Output the [X, Y] coordinate of the center of the cell containing the given text.  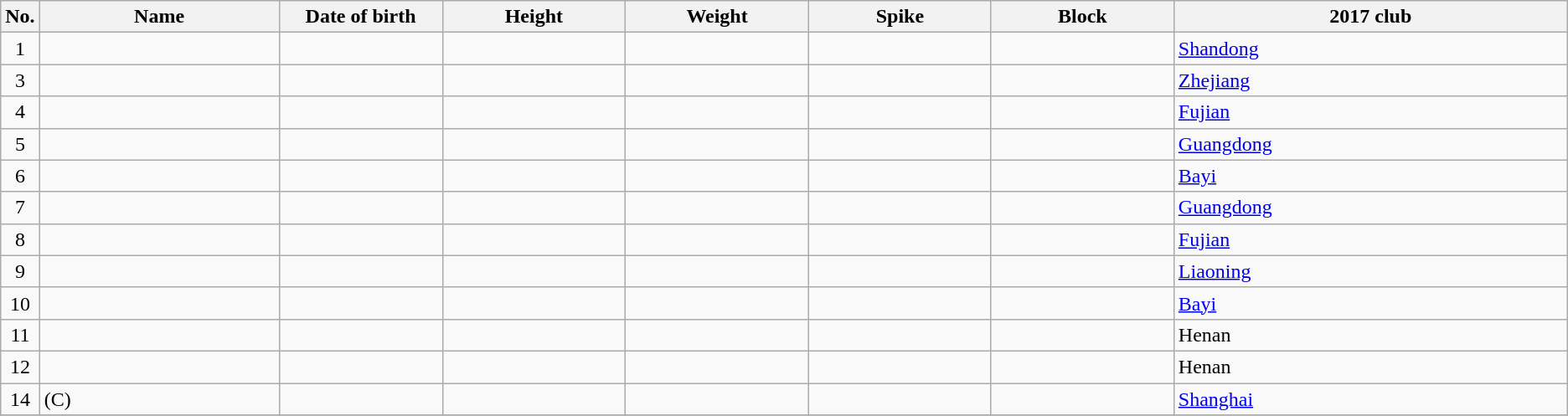
9 [20, 271]
7 [20, 208]
No. [20, 17]
Date of birth [360, 17]
Block [1082, 17]
(C) [159, 399]
6 [20, 176]
4 [20, 112]
11 [20, 335]
Shanghai [1370, 399]
12 [20, 367]
1 [20, 49]
8 [20, 239]
5 [20, 144]
Spike [900, 17]
Height [534, 17]
Shandong [1370, 49]
14 [20, 399]
Zhejiang [1370, 80]
3 [20, 80]
Weight [717, 17]
Liaoning [1370, 271]
Name [159, 17]
2017 club [1370, 17]
10 [20, 303]
